Detect which cell encompasses the target text, then output its [x, y] center coordinate. 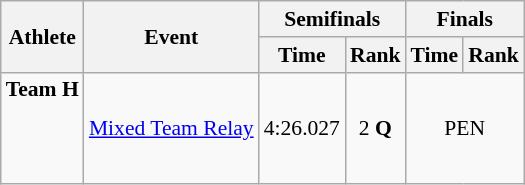
Athlete [42, 36]
2 Q [376, 128]
4:26.027 [302, 128]
Mixed Team Relay [172, 128]
Event [172, 36]
PEN [465, 128]
Team H [42, 128]
Semifinals [332, 19]
Finals [465, 19]
